Return the [X, Y] coordinate for the center point of the cell that contains the specified text.  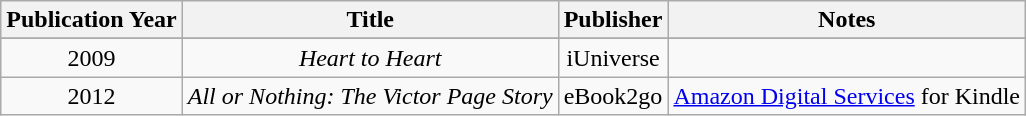
Heart to Heart [370, 58]
2009 [92, 58]
All or Nothing: The Victor Page Story [370, 96]
eBook2go [613, 96]
iUniverse [613, 58]
Notes [847, 20]
Amazon Digital Services for Kindle [847, 96]
Publication Year [92, 20]
2012 [92, 96]
Title [370, 20]
Publisher [613, 20]
